Locate the cell with the specified text and output its (X, Y) center coordinate. 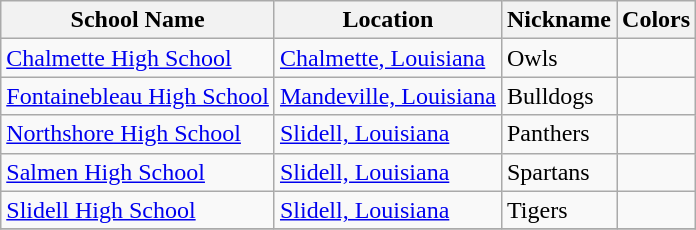
Owls (558, 58)
Northshore High School (138, 134)
Nickname (558, 20)
Spartans (558, 172)
Panthers (558, 134)
Salmen High School (138, 172)
Slidell High School (138, 210)
School Name (138, 20)
Chalmette, Louisiana (388, 58)
Location (388, 20)
Colors (656, 20)
Chalmette High School (138, 58)
Bulldogs (558, 96)
Tigers (558, 210)
Mandeville, Louisiana (388, 96)
Fontainebleau High School (138, 96)
